From the cell containing the given text, extract its center point as [x, y] coordinate. 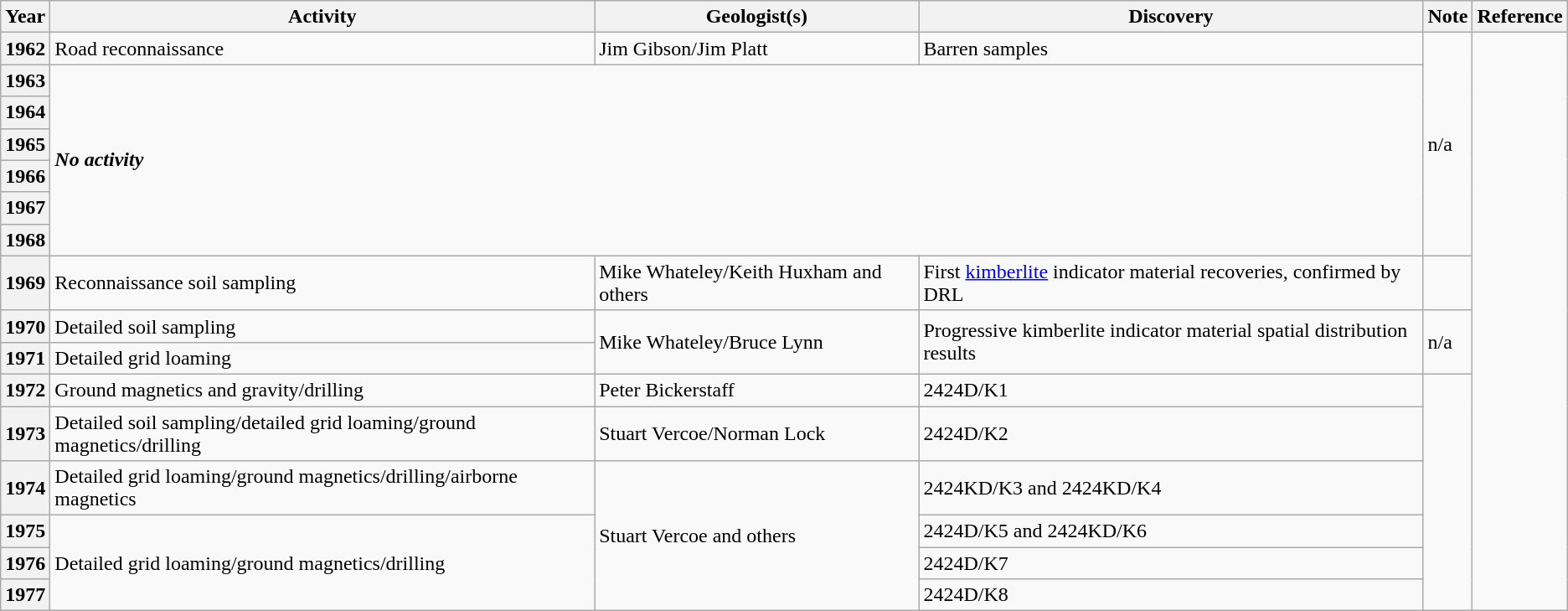
Detailed grid loaming [322, 358]
Stuart Vercoe and others [757, 536]
First kimberlite indicator material recoveries, confirmed by DRL [1171, 283]
1977 [25, 595]
1965 [25, 144]
Activity [322, 17]
1974 [25, 488]
1975 [25, 531]
Note [1447, 17]
1970 [25, 326]
Detailed grid loaming/ground magnetics/drilling/airborne magnetics [322, 488]
Detailed soil sampling/detailed grid loaming/ground magnetics/drilling [322, 432]
2424D/K2 [1171, 432]
Detailed grid loaming/ground magnetics/drilling [322, 563]
Peter Bickerstaff [757, 390]
2424D/K1 [1171, 390]
1968 [25, 240]
2424D/K8 [1171, 595]
1964 [25, 112]
Progressive kimberlite indicator material spatial distribution results [1171, 342]
1967 [25, 208]
Reference [1519, 17]
No activity [737, 160]
Jim Gibson/Jim Platt [757, 49]
Ground magnetics and gravity/drilling [322, 390]
1973 [25, 432]
1971 [25, 358]
Mike Whateley/Bruce Lynn [757, 342]
1966 [25, 176]
1972 [25, 390]
2424D/K5 and 2424KD/K6 [1171, 531]
Mike Whateley/Keith Huxham and others [757, 283]
Detailed soil sampling [322, 326]
1976 [25, 563]
2424D/K7 [1171, 563]
1969 [25, 283]
Geologist(s) [757, 17]
1963 [25, 80]
2424KD/K3 and 2424KD/K4 [1171, 488]
Year [25, 17]
Stuart Vercoe/Norman Lock [757, 432]
Discovery [1171, 17]
Reconnaissance soil sampling [322, 283]
Road reconnaissance [322, 49]
Barren samples [1171, 49]
1962 [25, 49]
